From the cell containing the given text, extract its center point as (X, Y) coordinate. 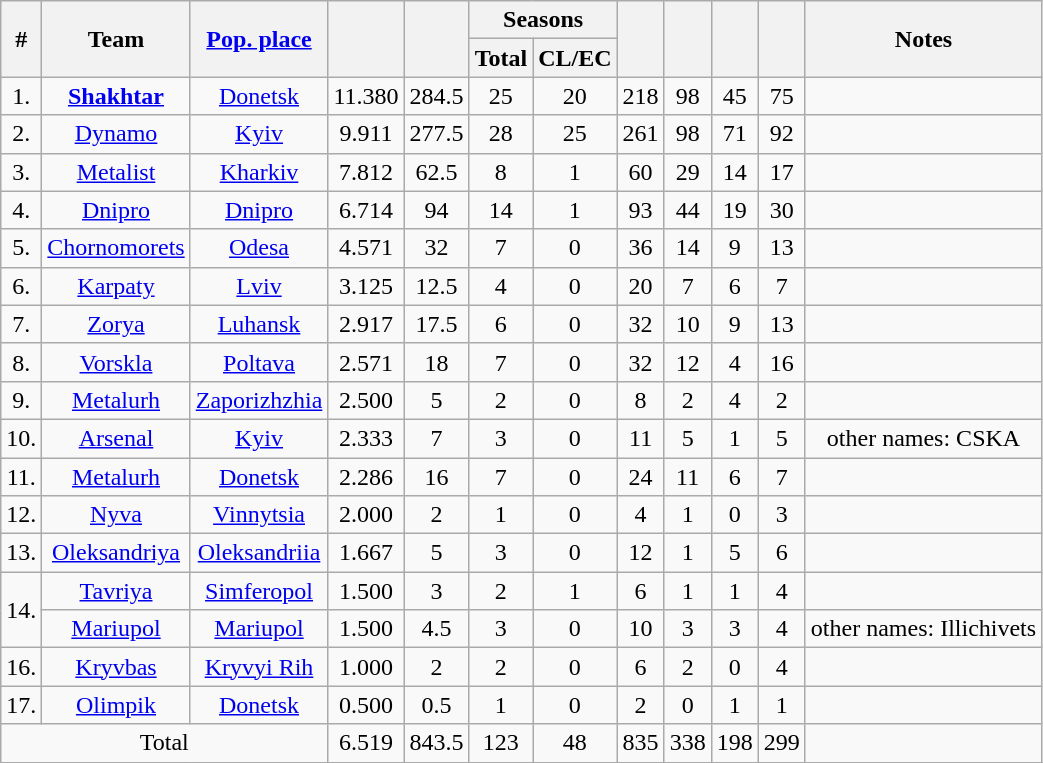
277.5 (436, 134)
24 (640, 477)
843.5 (436, 743)
other names: CSKA (923, 438)
6.714 (366, 210)
218 (640, 96)
13. (22, 553)
17 (782, 172)
4. (22, 210)
Oleksandriia (259, 553)
94 (436, 210)
1.000 (366, 667)
Pop. place (259, 39)
92 (782, 134)
12. (22, 515)
9.911 (366, 134)
12.5 (436, 286)
Dynamo (116, 134)
4.571 (366, 248)
0.5 (436, 705)
45 (734, 96)
11.380 (366, 96)
9. (22, 400)
Simferopol (259, 591)
other names: Illichivets (923, 629)
# (22, 39)
60 (640, 172)
71 (734, 134)
Chornomorets (116, 248)
284.5 (436, 96)
Metalist (116, 172)
2.571 (366, 362)
Karpaty (116, 286)
17. (22, 705)
Arsenal (116, 438)
0.500 (366, 705)
Olimpik (116, 705)
Zorya (116, 324)
44 (688, 210)
2.333 (366, 438)
198 (734, 743)
Seasons (543, 20)
5. (22, 248)
17.5 (436, 324)
6. (22, 286)
Shakhtar (116, 96)
Poltava (259, 362)
Kryvbas (116, 667)
338 (688, 743)
7. (22, 324)
8. (22, 362)
1. (22, 96)
Oleksandriya (116, 553)
4.5 (436, 629)
2.000 (366, 515)
Notes (923, 39)
30 (782, 210)
2.500 (366, 400)
261 (640, 134)
48 (575, 743)
Nyva (116, 515)
2.917 (366, 324)
93 (640, 210)
1.667 (366, 553)
62.5 (436, 172)
CL/EC (575, 58)
123 (501, 743)
36 (640, 248)
Kharkiv (259, 172)
2.286 (366, 477)
Team (116, 39)
Vinnytsia (259, 515)
7.812 (366, 172)
29 (688, 172)
Odesa (259, 248)
3.125 (366, 286)
Vorskla (116, 362)
Tavriya (116, 591)
Kryvyi Rih (259, 667)
18 (436, 362)
16. (22, 667)
14. (22, 610)
Lviv (259, 286)
28 (501, 134)
19 (734, 210)
75 (782, 96)
11. (22, 477)
6.519 (366, 743)
835 (640, 743)
Zaporizhzhia (259, 400)
Luhansk (259, 324)
10. (22, 438)
2. (22, 134)
299 (782, 743)
3. (22, 172)
